Extract the [x, y] coordinate from the center of the cell holding the provided text.  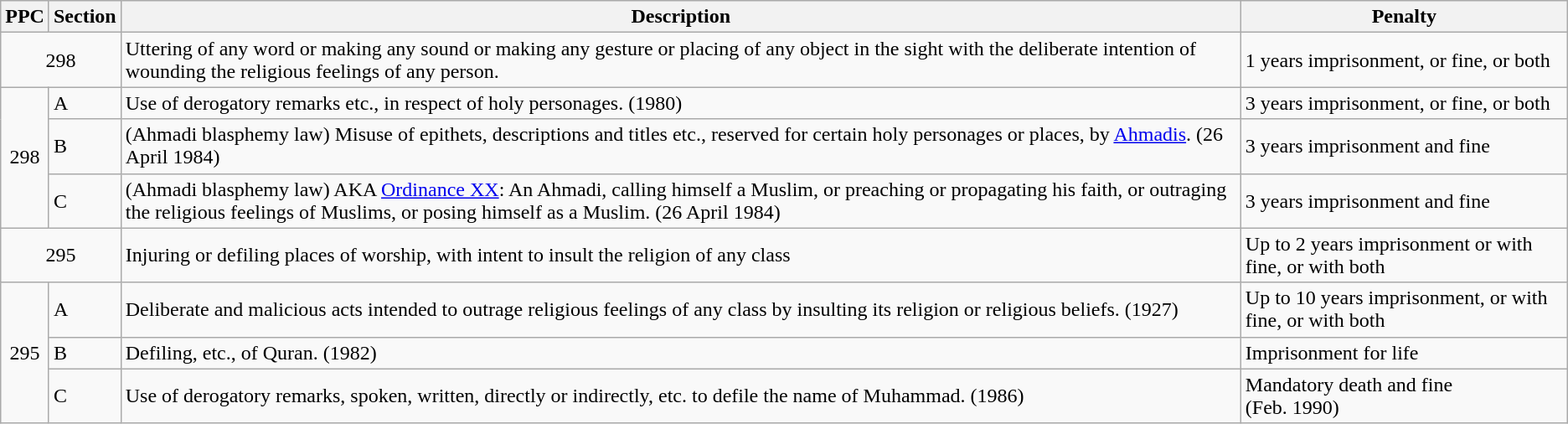
Penalty [1404, 17]
Up to 2 years imprisonment or with fine, or with both [1404, 255]
Deliberate and malicious acts intended to outrage religious feelings of any class by insulting its religion or religious beliefs. (1927) [680, 310]
Description [680, 17]
PPC [25, 17]
Mandatory death and fine(Feb. 1990) [1404, 396]
Use of derogatory remarks etc., in respect of holy personages. (1980) [680, 103]
Injuring or defiling places of worship, with intent to insult the religion of any class [680, 255]
1 years imprisonment, or fine, or both [1404, 60]
(Ahmadi blasphemy law) Misuse of epithets, descriptions and titles etc., reserved for certain holy personages or places, by Ahmadis. (26 April 1984) [680, 146]
Up to 10 years imprisonment, or with fine, or with both [1404, 310]
Defiling, etc., of Quran. (1982) [680, 353]
Use of derogatory remarks, spoken, written, directly or indirectly, etc. to defile the name of Muhammad. (1986) [680, 396]
Imprisonment for life [1404, 353]
3 years imprisonment, or fine, or both [1404, 103]
Section [85, 17]
